Return the [x, y] coordinate for the center point of the cell that contains the specified text.  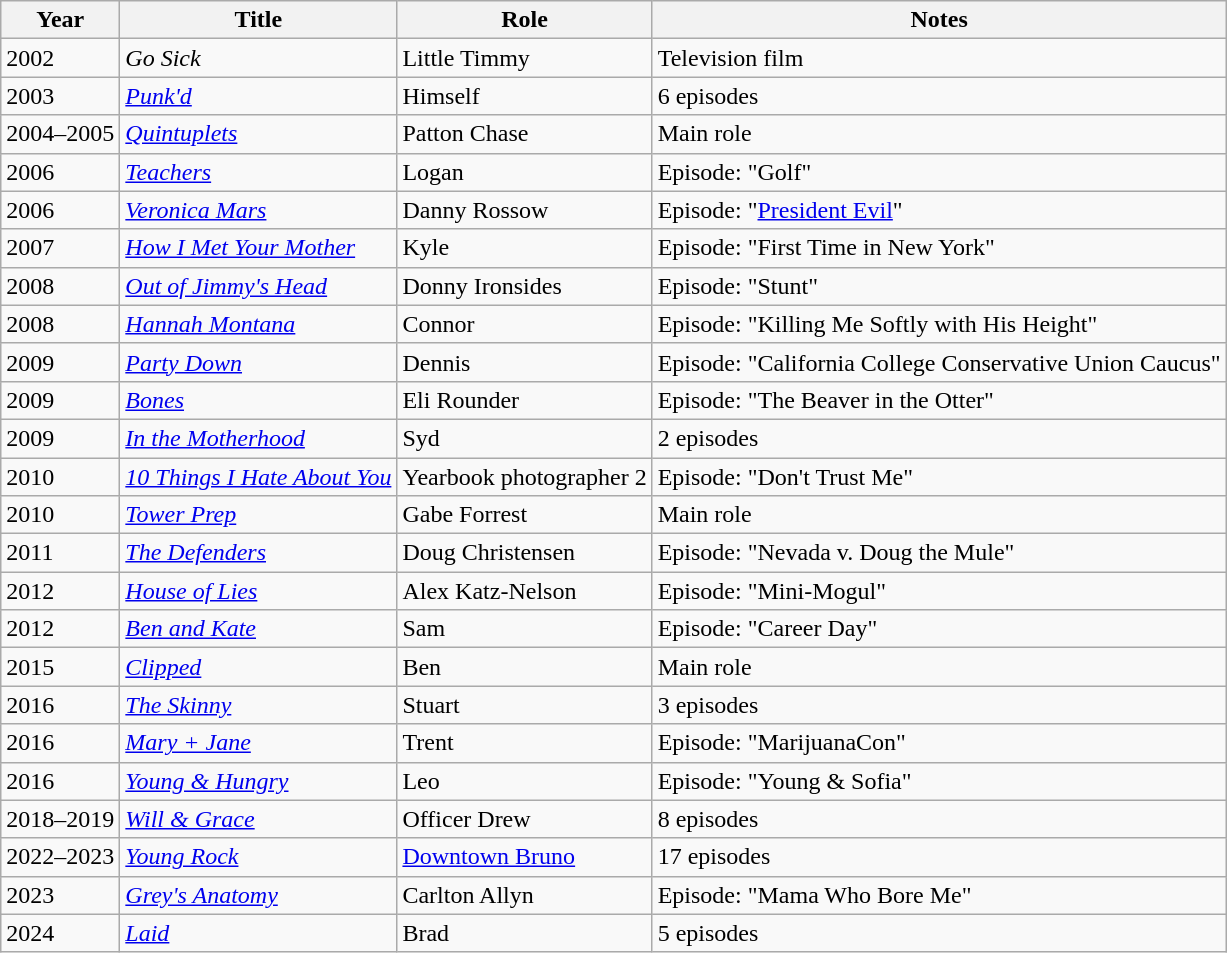
Episode: "President Evil" [939, 210]
Trent [524, 743]
Stuart [524, 705]
Quintuplets [258, 134]
Episode: "Stunt" [939, 286]
2011 [60, 553]
Alex Katz-Nelson [524, 591]
2007 [60, 248]
Veronica Mars [258, 210]
Episode: "California College Conservative Union Caucus" [939, 362]
Kyle [524, 248]
2002 [60, 58]
In the Motherhood [258, 438]
Episode: "Golf" [939, 172]
Mary + Jane [258, 743]
Donny Ironsides [524, 286]
Episode: "Career Day" [939, 629]
Danny Rossow [524, 210]
2015 [60, 667]
Gabe Forrest [524, 515]
2022–2023 [60, 857]
Little Timmy [524, 58]
Laid [258, 933]
Hannah Montana [258, 324]
Episode: "Mama Who Bore Me" [939, 895]
Out of Jimmy's Head [258, 286]
Episode: "First Time in New York" [939, 248]
Ben [524, 667]
Title [258, 20]
Episode: "The Beaver in the Otter" [939, 400]
House of Lies [258, 591]
Downtown Bruno [524, 857]
Episode: "Young & Sofia" [939, 781]
2024 [60, 933]
5 episodes [939, 933]
Himself [524, 96]
Connor [524, 324]
Episode: "Killing Me Softly with His Height" [939, 324]
Ben and Kate [258, 629]
How I Met Your Mother [258, 248]
2 episodes [939, 438]
Eli Rounder [524, 400]
2003 [60, 96]
Teachers [258, 172]
Punk'd [258, 96]
Episode: "Mini-Mogul" [939, 591]
Party Down [258, 362]
Young & Hungry [258, 781]
Year [60, 20]
Bones [258, 400]
Grey's Anatomy [258, 895]
Officer Drew [524, 819]
6 episodes [939, 96]
Tower Prep [258, 515]
Sam [524, 629]
17 episodes [939, 857]
Role [524, 20]
The Skinny [258, 705]
Yearbook photographer 2 [524, 477]
Leo [524, 781]
Doug Christensen [524, 553]
Notes [939, 20]
Television film [939, 58]
Young Rock [258, 857]
Clipped [258, 667]
Dennis [524, 362]
Episode: "Nevada v. Doug the Mule" [939, 553]
Episode: "Don't Trust Me" [939, 477]
Episode: "MarijuanaCon" [939, 743]
2018–2019 [60, 819]
10 Things I Hate About You [258, 477]
Syd [524, 438]
2023 [60, 895]
Carlton Allyn [524, 895]
3 episodes [939, 705]
Brad [524, 933]
The Defenders [258, 553]
2004–2005 [60, 134]
8 episodes [939, 819]
Logan [524, 172]
Patton Chase [524, 134]
Will & Grace [258, 819]
Go Sick [258, 58]
